Determine the (X, Y) coordinate at the center of the cell enclosing the given text.  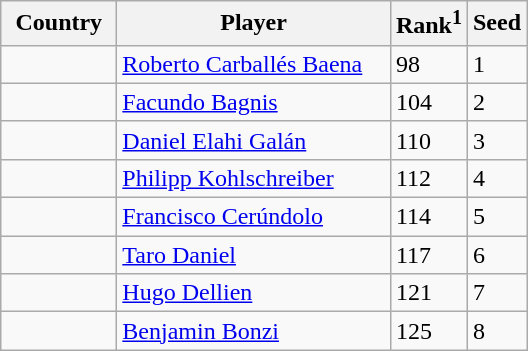
Taro Daniel (254, 255)
114 (428, 217)
5 (496, 217)
104 (428, 102)
98 (428, 64)
Philipp Kohlschreiber (254, 178)
3 (496, 140)
6 (496, 255)
Benjamin Bonzi (254, 331)
125 (428, 331)
117 (428, 255)
Roberto Carballés Baena (254, 64)
7 (496, 293)
Francisco Cerúndolo (254, 217)
Hugo Dellien (254, 293)
1 (496, 64)
112 (428, 178)
Daniel Elahi Galán (254, 140)
8 (496, 331)
121 (428, 293)
110 (428, 140)
Country (59, 24)
Rank1 (428, 24)
2 (496, 102)
4 (496, 178)
Facundo Bagnis (254, 102)
Seed (496, 24)
Player (254, 24)
